Return [x, y] of the center of cell containing provided text 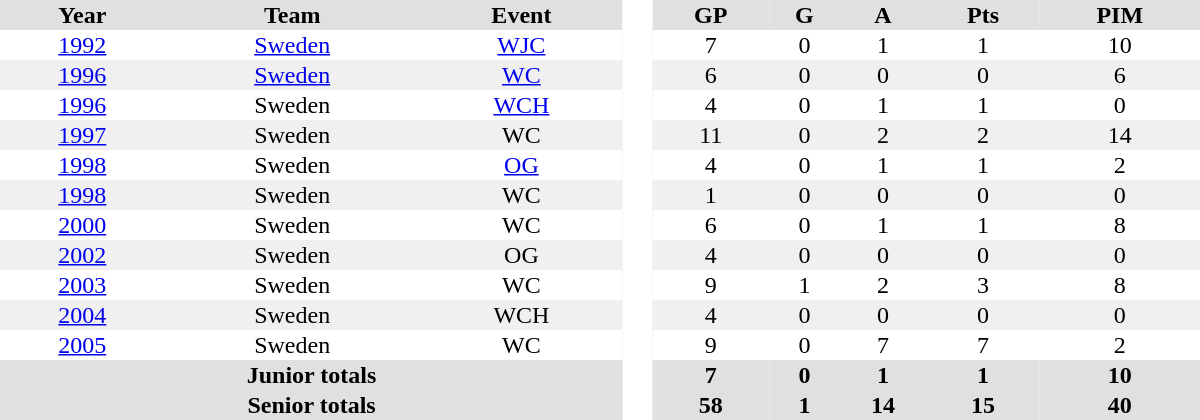
15 [984, 405]
Event [522, 15]
40 [1120, 405]
Senior totals [312, 405]
Year [82, 15]
1997 [82, 135]
1992 [82, 45]
2003 [82, 285]
G [804, 15]
2000 [82, 225]
58 [710, 405]
2002 [82, 255]
2004 [82, 315]
Junior totals [312, 375]
2005 [82, 345]
GP [710, 15]
PIM [1120, 15]
Team [292, 15]
WJC [522, 45]
3 [984, 285]
A [882, 15]
Pts [984, 15]
11 [710, 135]
